Detect which cell encompasses the target text, then output its [x, y] center coordinate. 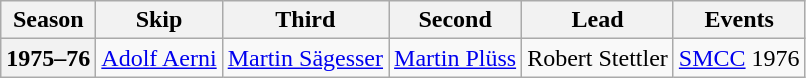
Second [456, 20]
Events [739, 20]
Martin Plüss [456, 58]
Skip [159, 20]
Lead [598, 20]
Robert Stettler [598, 58]
Adolf Aerni [159, 58]
SMCC 1976 [739, 58]
1975–76 [48, 58]
Season [48, 20]
Third [305, 20]
Martin Sägesser [305, 58]
